Identify which cell holds the provided text, then report its (x, y) central coordinate. 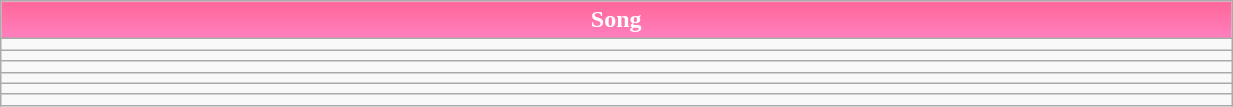
Song (616, 20)
